Extract the [x, y] coordinate from the center of the cell holding the provided text.  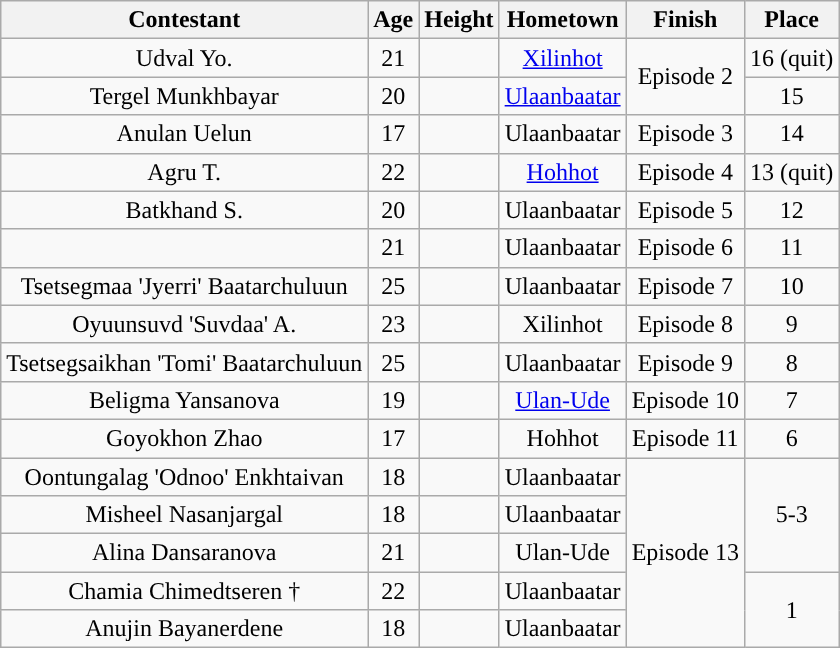
10 [791, 286]
Oyuunsuvd 'Suvdaa' A. [184, 324]
Episode 5 [685, 210]
Udval Yo. [184, 58]
Batkhand S. [184, 210]
Anulan Uelun [184, 134]
Beligma Yansanova [184, 400]
Tsetsegmaa 'Jyerri' Baatarchuluun [184, 286]
9 [791, 324]
Contestant [184, 20]
Agru T. [184, 172]
Episode 6 [685, 248]
Episode 7 [685, 286]
12 [791, 210]
Tergel Munkhbayar [184, 96]
Episode 9 [685, 362]
Age [394, 20]
19 [394, 400]
23 [394, 324]
16 (quit) [791, 58]
Episode 8 [685, 324]
14 [791, 134]
Episode 3 [685, 134]
1 [791, 610]
Episode 11 [685, 438]
Goyokhon Zhao [184, 438]
Episode 13 [685, 553]
15 [791, 96]
Oontungalag 'Odnoo' Enkhtaivan [184, 477]
11 [791, 248]
Tsetsegsaikhan 'Tomi' Baatarchuluun [184, 362]
13 (quit) [791, 172]
6 [791, 438]
Height [459, 20]
Misheel Nasanjargal [184, 515]
Place [791, 20]
Anujin Bayanerdene [184, 629]
Alina Dansaranova [184, 553]
Chamia Chimedtseren † [184, 591]
Episode 10 [685, 400]
7 [791, 400]
8 [791, 362]
Episode 2 [685, 77]
Finish [685, 20]
5-3 [791, 515]
Episode 4 [685, 172]
Hometown [562, 20]
